Find where the given text appears and provide that cell's center as (x, y) coordinate. 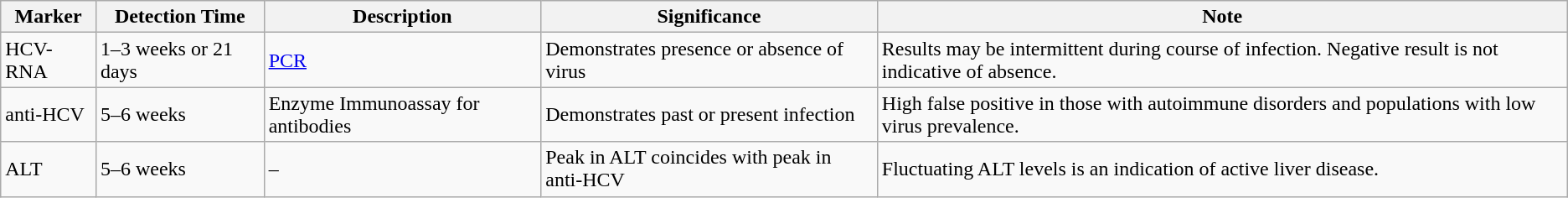
– (402, 169)
Marker (49, 17)
HCV-RNA (49, 60)
1–3 weeks or 21 days (179, 60)
anti-HCV (49, 114)
High false positive in those with autoimmune disorders and populations with low virus prevalence. (1222, 114)
Note (1222, 17)
Results may be intermittent during course of infection. Negative result is not indicative of absence. (1222, 60)
Description (402, 17)
Demonstrates presence or absence of virus (709, 60)
ALT (49, 169)
Detection Time (179, 17)
PCR (402, 60)
Peak in ALT coincides with peak in anti-HCV (709, 169)
Significance (709, 17)
Enzyme Immunoassay for antibodies (402, 114)
Demonstrates past or present infection (709, 114)
Fluctuating ALT levels is an indication of active liver disease. (1222, 169)
